Output the (x, y) coordinate of the center of the cell containing the given text.  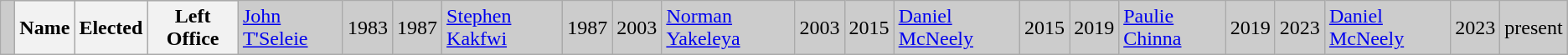
Name (45, 28)
1983 (367, 28)
present (1534, 28)
Left Office (193, 28)
John T'Seleie (290, 28)
Elected (111, 28)
Paulie Chinna (1173, 28)
Norman Yakeleya (729, 28)
Stephen Kakfwi (503, 28)
